Scan for the cell matching the given text and deliver its (X, Y) coordinate at center. 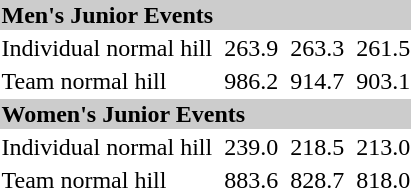
Team normal hill (107, 81)
218.5 (318, 147)
263.9 (252, 48)
914.7 (318, 81)
986.2 (252, 81)
263.3 (318, 48)
239.0 (252, 147)
